Extract the (x, y) coordinate from the center of the cell holding the provided text.  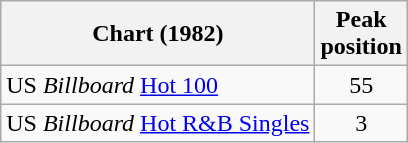
Peakposition (361, 34)
Chart (1982) (158, 34)
55 (361, 85)
3 (361, 123)
US Billboard Hot 100 (158, 85)
US Billboard Hot R&B Singles (158, 123)
